For the text-containing cell, return its midpoint in [x, y] coordinate format. 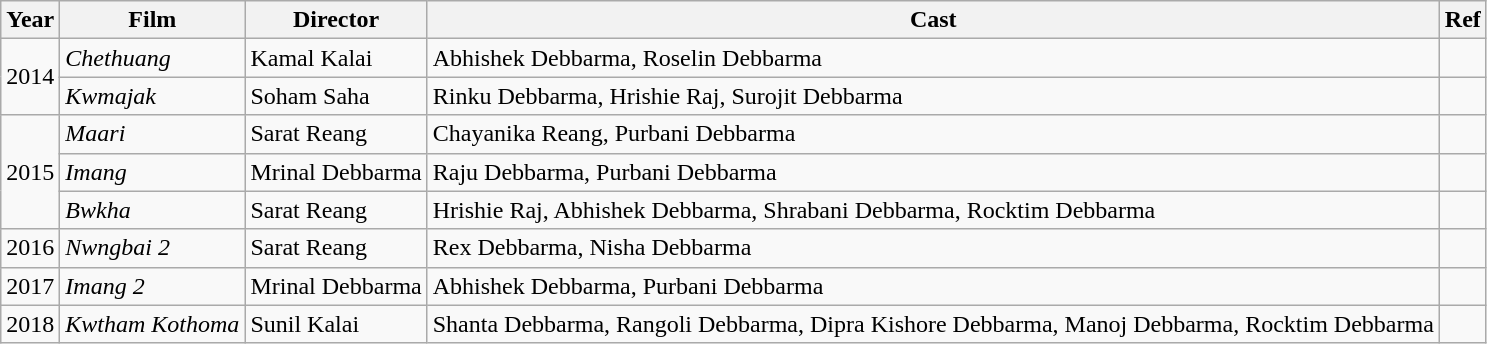
Maari [152, 134]
Kwmajak [152, 96]
Bwkha [152, 210]
Rinku Debbarma, Hrishie Raj, Surojit Debbarma [933, 96]
2017 [30, 286]
Soham Saha [336, 96]
Year [30, 20]
Abhishek Debbarma, Roselin Debbarma [933, 58]
2016 [30, 248]
Sunil Kalai [336, 324]
Abhishek Debbarma, Purbani Debbarma [933, 286]
Rex Debbarma, Nisha Debbarma [933, 248]
Hrishie Raj, Abhishek Debbarma, Shrabani Debbarma, Rocktim Debbarma [933, 210]
Ref [1462, 20]
2018 [30, 324]
2014 [30, 77]
Chethuang [152, 58]
Shanta Debbarma, Rangoli Debbarma, Dipra Kishore Debbarma, Manoj Debbarma, Rocktim Debbarma [933, 324]
2015 [30, 172]
Imang 2 [152, 286]
Raju Debbarma, Purbani Debbarma [933, 172]
Film [152, 20]
Nwngbai 2 [152, 248]
Kwtham Kothoma [152, 324]
Imang [152, 172]
Chayanika Reang, Purbani Debbarma [933, 134]
Director [336, 20]
Cast [933, 20]
Kamal Kalai [336, 58]
